Locate the cell with the specified text and output its [x, y] center coordinate. 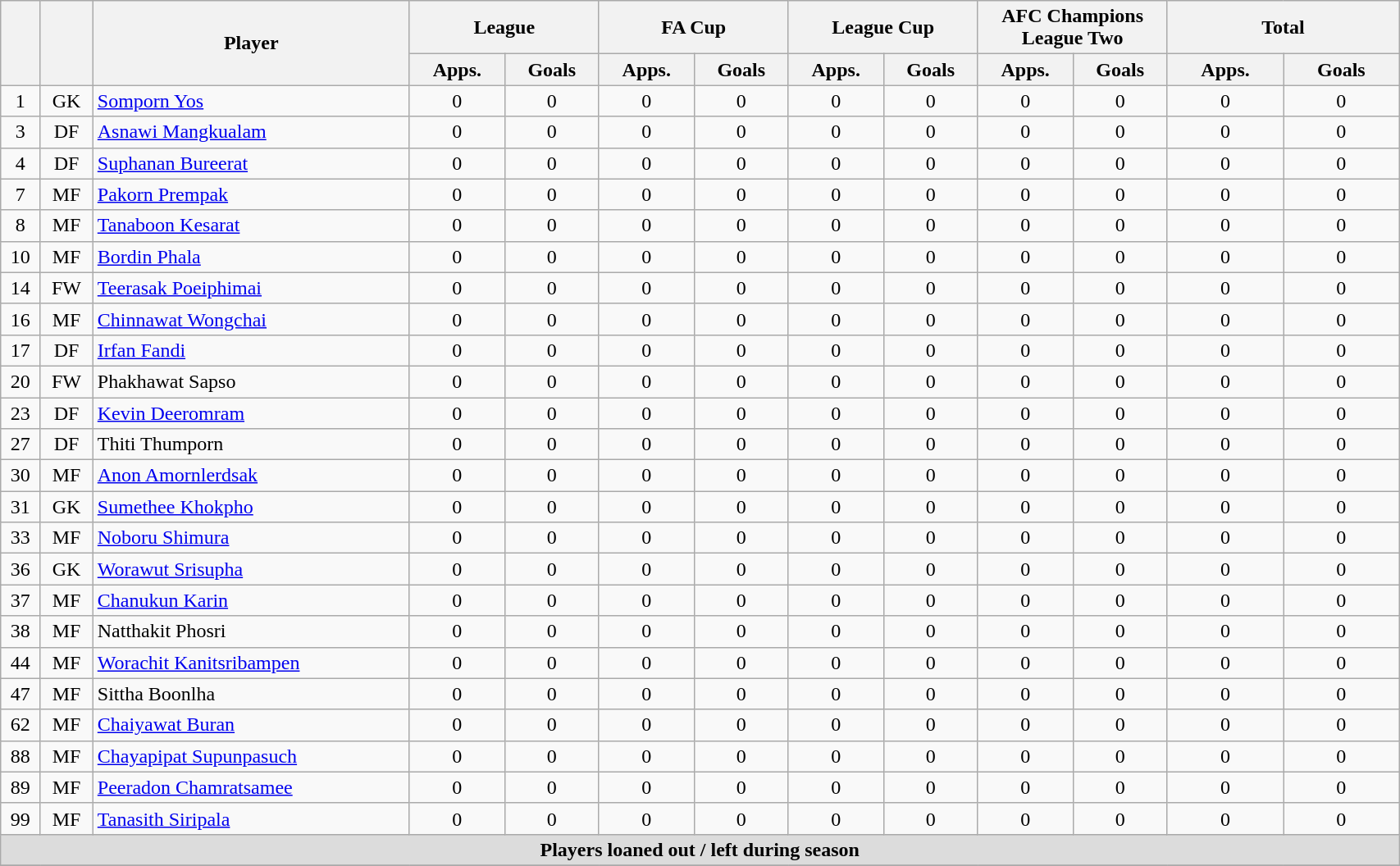
Chaiyawat Buran [251, 725]
Tanasith Siripala [251, 818]
Sittha Boonlha [251, 694]
Tanaboon Kesarat [251, 226]
Natthakit Phosri [251, 631]
10 [21, 257]
14 [21, 288]
38 [21, 631]
27 [21, 444]
Noboru Shimura [251, 538]
Bordin Phala [251, 257]
33 [21, 538]
7 [21, 194]
1 [21, 101]
44 [21, 663]
20 [21, 381]
Pakorn Prempak [251, 194]
62 [21, 725]
Phakhawat Sapso [251, 381]
Chinnawat Wongchai [251, 319]
AFC Champions League Two [1073, 28]
47 [21, 694]
Peeradon Chamratsamee [251, 787]
Thiti Thumporn [251, 444]
Total [1283, 28]
Players loaned out / left during season [700, 850]
8 [21, 226]
League [504, 28]
36 [21, 569]
88 [21, 756]
Somporn Yos [251, 101]
17 [21, 350]
23 [21, 412]
Player [251, 43]
Worawut Srisupha [251, 569]
Sumethee Khokpho [251, 507]
Asnawi Mangkualam [251, 132]
31 [21, 507]
4 [21, 163]
Worachit Kanitsribampen [251, 663]
Chanukun Karin [251, 600]
FA Cup [694, 28]
99 [21, 818]
37 [21, 600]
League Cup [882, 28]
30 [21, 476]
3 [21, 132]
Irfan Fandi [251, 350]
16 [21, 319]
89 [21, 787]
Chayapipat Supunpasuch [251, 756]
Teerasak Poeiphimai [251, 288]
Suphanan Bureerat [251, 163]
Anon Amornlerdsak [251, 476]
Kevin Deeromram [251, 412]
